Extract the (x, y) coordinate from the center of the cell holding the provided text.  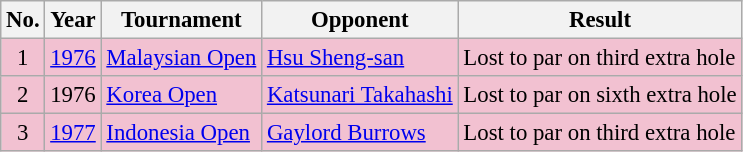
Result (600, 20)
No. (23, 20)
3 (23, 133)
1 (23, 58)
Malaysian Open (182, 58)
Tournament (182, 20)
Hsu Sheng-san (360, 58)
Indonesia Open (182, 133)
Gaylord Burrows (360, 133)
1977 (73, 133)
2 (23, 95)
Korea Open (182, 95)
Katsunari Takahashi (360, 95)
Lost to par on sixth extra hole (600, 95)
Opponent (360, 20)
Year (73, 20)
